Return [X, Y] of the center of cell containing provided text 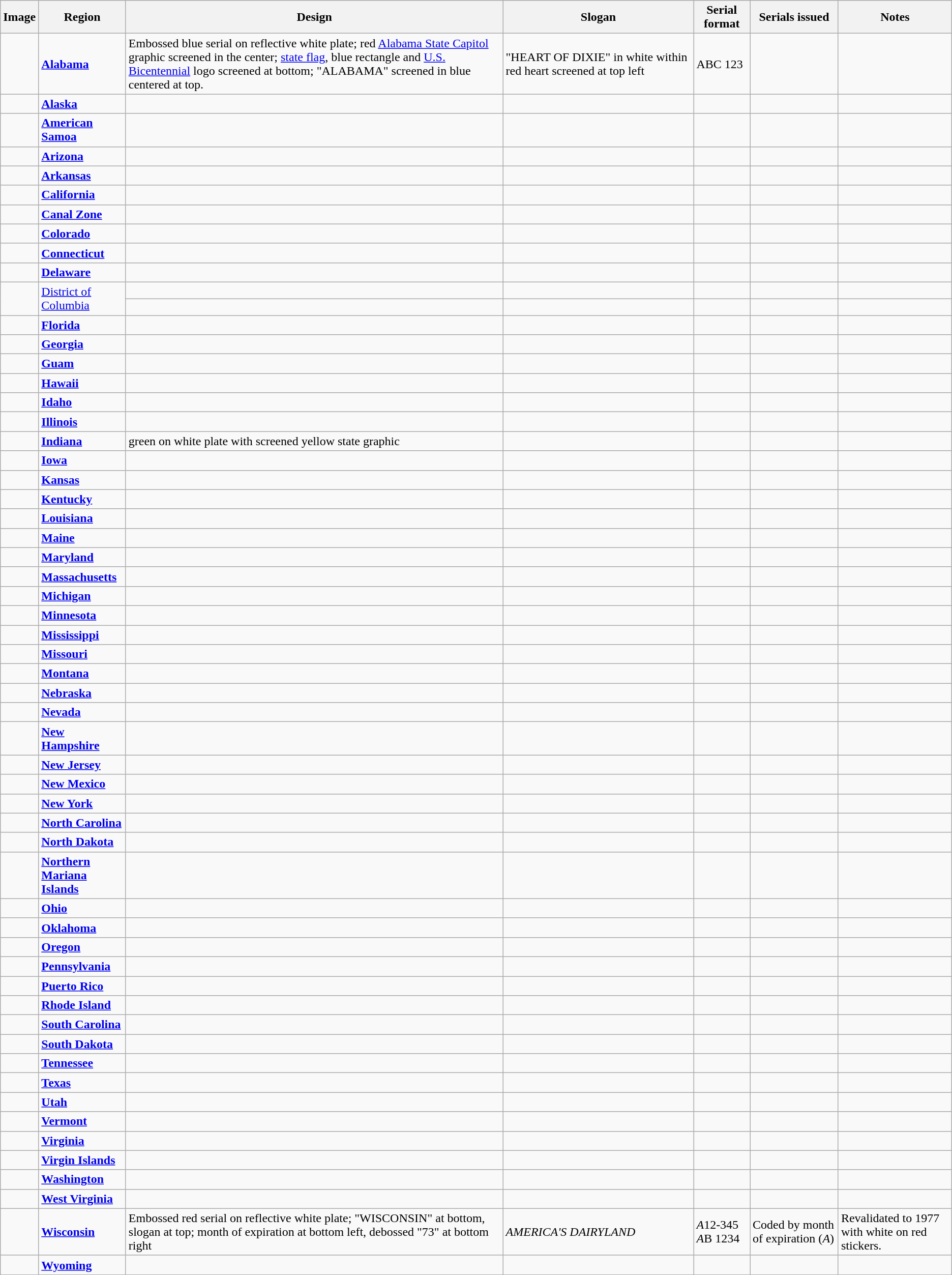
Serials issued [794, 17]
Connecticut [82, 253]
Image [19, 17]
Michigan [82, 596]
Nevada [82, 712]
New Mexico [82, 784]
Alaska [82, 104]
Oregon [82, 947]
Rhode Island [82, 1005]
Montana [82, 674]
South Carolina [82, 1025]
South Dakota [82, 1044]
Massachusetts [82, 576]
Oklahoma [82, 928]
Hawaii [82, 383]
Illinois [82, 422]
Idaho [82, 402]
"HEART OF DIXIE" in white within red heart screened at top left [598, 64]
Puerto Rico [82, 986]
Texas [82, 1083]
Florida [82, 325]
Design [314, 17]
Slogan [598, 17]
Mississippi [82, 634]
Georgia [82, 344]
Alabama [82, 64]
Vermont [82, 1121]
Iowa [82, 460]
Northern Mariana Islands [82, 875]
Utah [82, 1102]
North Carolina [82, 823]
Tennessee [82, 1063]
Delaware [82, 272]
Maryland [82, 557]
Ohio [82, 908]
green on white plate with screened yellow state graphic [314, 441]
Wyoming [82, 1265]
Washington [82, 1179]
Notes [895, 17]
West Virginia [82, 1199]
Serial format [722, 17]
Arkansas [82, 176]
Pennsylvania [82, 966]
Wisconsin [82, 1232]
Guam [82, 364]
California [82, 195]
Nebraska [82, 693]
Indiana [82, 441]
Colorado [82, 234]
American Samoa [82, 130]
Region [82, 17]
Virginia [82, 1141]
Canal Zone [82, 214]
Minnesota [82, 615]
A12-345AB 1234 [722, 1232]
Maine [82, 538]
Louisiana [82, 518]
Missouri [82, 654]
Arizona [82, 156]
ABC 123 [722, 64]
Kansas [82, 480]
New Hampshire [82, 739]
Coded by month of expiration (A) [794, 1232]
AMERICA'S DAIRYLAND [598, 1232]
New York [82, 803]
District ofColumbia [82, 298]
New Jersey [82, 765]
Virgin Islands [82, 1160]
Kentucky [82, 499]
North Dakota [82, 842]
Revalidated to 1977 with white on red stickers. [895, 1232]
